Determine the [x, y] coordinate at the center of the cell enclosing the given text.  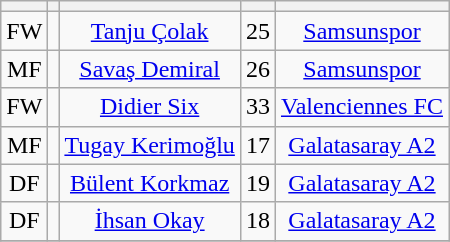
Bülent Korkmaz [150, 183]
25 [258, 31]
Tugay Kerimoğlu [150, 145]
Tanju Çolak [150, 31]
19 [258, 183]
26 [258, 69]
İhsan Okay [150, 221]
Valenciennes FC [362, 107]
Didier Six [150, 107]
Savaş Demiral [150, 69]
18 [258, 221]
17 [258, 145]
33 [258, 107]
